Output the [X, Y] coordinate of the center of the cell containing the given text.  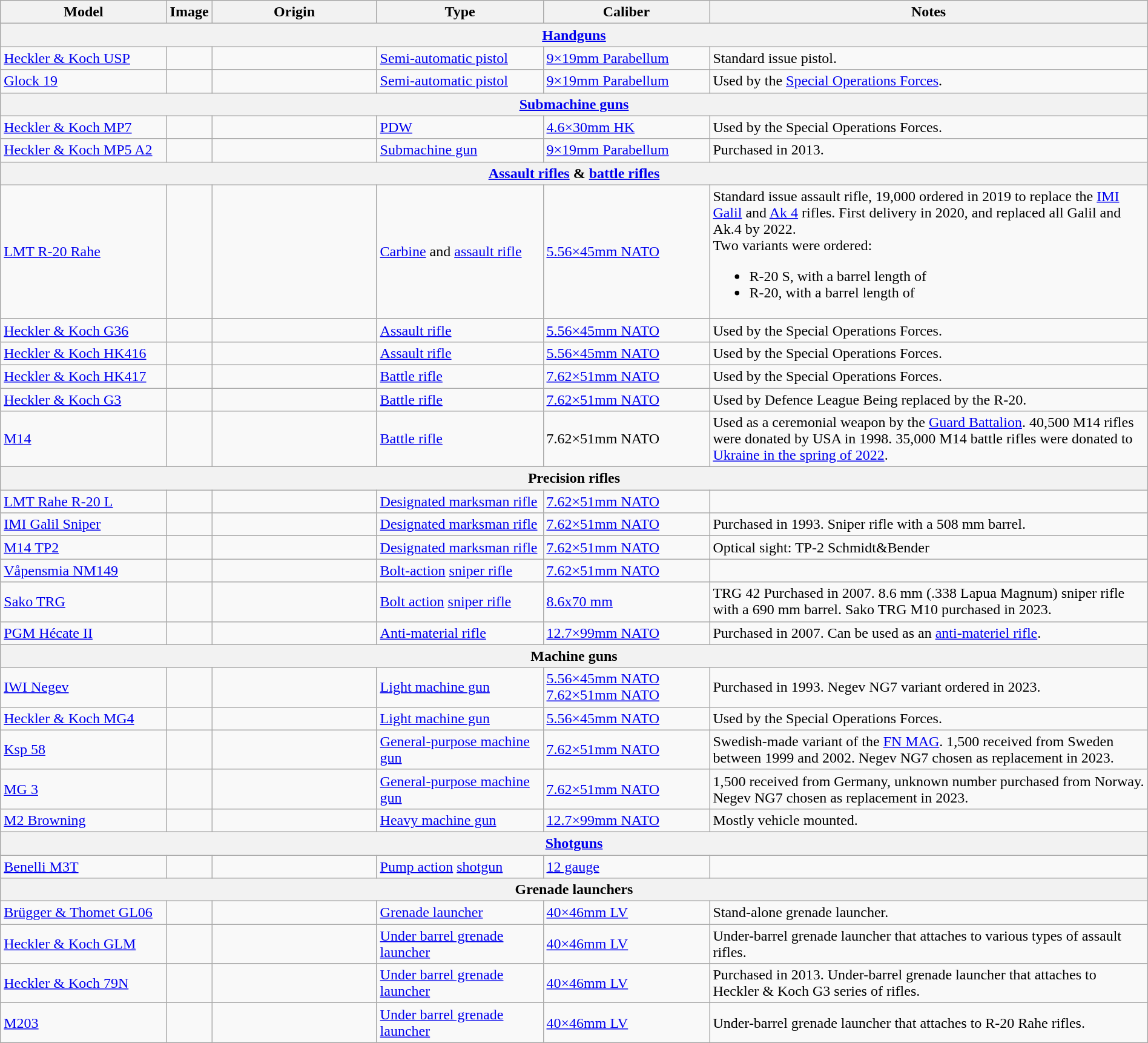
Bolt action sniper rifle [460, 602]
Heckler & Koch USP [84, 58]
4.6×30mm HK [626, 127]
8.6x70 mm [626, 602]
Sako TRG [84, 602]
Mostly vehicle mounted. [929, 820]
M14 [84, 439]
Swedish-made variant of the FN MAG. 1,500 received from Sweden between 1999 and 2002. Negev NG7 chosen as replacement in 2023. [929, 750]
Purchased in 2013. [929, 150]
Under-barrel grenade launcher that attaches to various types of assault rifles. [929, 944]
PGM Hécate II [84, 633]
Bolt-action sniper rifle [460, 571]
Purchased in 1993. Sniper rifle with a 508 mm barrel. [929, 525]
Heckler & Koch GLM [84, 944]
IMI Galil Sniper [84, 525]
Heckler & Koch 79N [84, 984]
LMT Rahe R-20 L [84, 502]
M2 Browning [84, 820]
Pump action shotgun [460, 867]
Purchased in 1993. Negev NG7 variant ordered in 2023. [929, 687]
Used by Defence League Being replaced by the R-20. [929, 399]
Submachine guns [574, 104]
Ksp 58 [84, 750]
12 gauge [626, 867]
Image [189, 12]
Purchased in 2007. Can be used as an anti-materiel rifle. [929, 633]
Grenade launchers [574, 890]
Submachine gun [460, 150]
Våpensmia NM149 [84, 571]
Brügger & Thomet GL06 [84, 913]
5.56×45mm NATO7.62×51mm NATO [626, 687]
Precision rifles [574, 478]
Optical sight: TP-2 Schmidt&Bender [929, 548]
Grenade launcher [460, 913]
Heckler & Koch G36 [84, 330]
Type [460, 12]
Heckler & Koch MG4 [84, 718]
Shotguns [574, 843]
Assault rifles & battle rifles [574, 173]
Benelli M3T [84, 867]
Notes [929, 12]
Under-barrel grenade launcher that attaches to R-20 Rahe rifles. [929, 1022]
1,500 received from Germany, unknown number purchased from Norway. Negev NG7 chosen as replacement in 2023. [929, 789]
Heckler & Koch MP7 [84, 127]
Heckler & Koch HK417 [84, 376]
Origin [294, 12]
M203 [84, 1022]
M14 TP2 [84, 548]
LMT R-20 Rahe [84, 252]
IWI Negev [84, 687]
TRG 42 Purchased in 2007. 8.6 mm (.338 Lapua Magnum) sniper rifle with a 690 mm barrel. Sako TRG M10 purchased in 2023. [929, 602]
Model [84, 12]
Heckler & Koch G3 [84, 399]
Purchased in 2013. Under-barrel grenade launcher that attaches to Heckler & Koch G3 series of rifles. [929, 984]
Heavy machine gun [460, 820]
Stand-alone grenade launcher. [929, 913]
PDW [460, 127]
Caliber [626, 12]
MG 3 [84, 789]
Anti-material rifle [460, 633]
Standard issue pistol. [929, 58]
Handguns [574, 35]
Carbine and assault rifle [460, 252]
Glock 19 [84, 81]
Machine guns [574, 656]
Heckler & Koch MP5 A2 [84, 150]
Heckler & Koch HK416 [84, 353]
